Extract the [x, y] coordinate from the center of the cell holding the provided text.  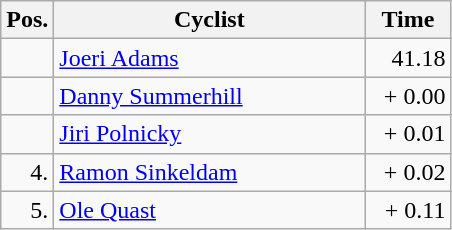
Cyclist [210, 20]
Jiri Polnicky [210, 134]
Joeri Adams [210, 58]
4. [28, 172]
+ 0.01 [408, 134]
Danny Summerhill [210, 96]
Ole Quast [210, 210]
41.18 [408, 58]
Time [408, 20]
Ramon Sinkeldam [210, 172]
+ 0.00 [408, 96]
Pos. [28, 20]
5. [28, 210]
+ 0.11 [408, 210]
+ 0.02 [408, 172]
